Extract the (X, Y) coordinate from the center of the cell holding the provided text.  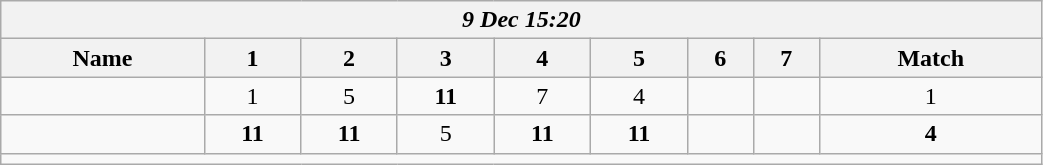
2 (350, 58)
Match (930, 58)
3 (446, 58)
6 (720, 58)
9 Dec 15:20 (522, 20)
Name (102, 58)
